From the cell containing the given text, extract its center point as (X, Y) coordinate. 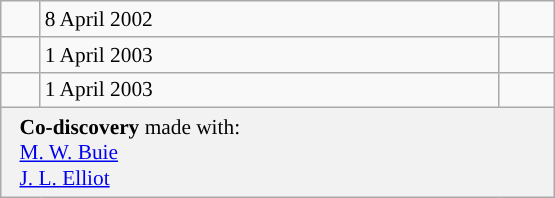
8 April 2002 (270, 19)
Co-discovery made with: M. W. Buie J. L. Elliot (278, 153)
